Provide the (x, y) coordinate of the cell's center where the given text is located.  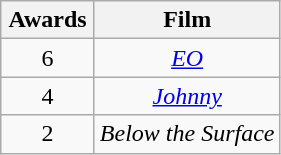
Johnny (187, 96)
Awards (48, 20)
6 (48, 58)
Below the Surface (187, 134)
4 (48, 96)
Film (187, 20)
EO (187, 58)
2 (48, 134)
